Determine the (X, Y) coordinate at the center of the cell enclosing the given text.  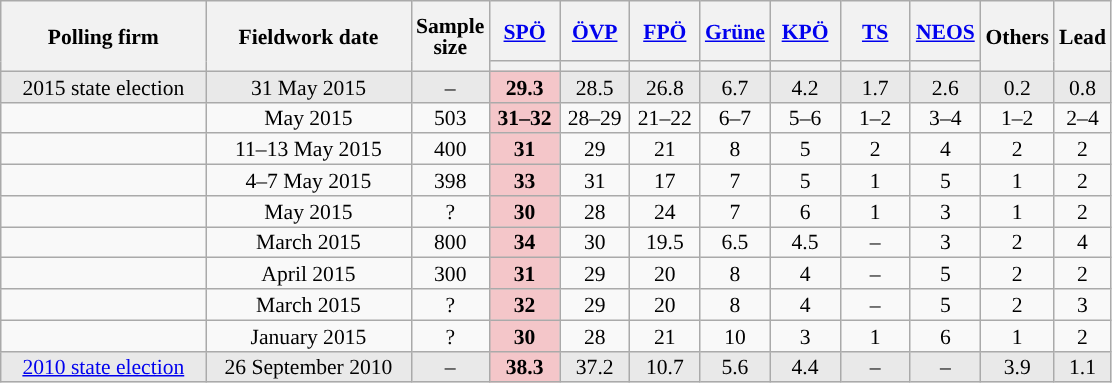
19.5 (665, 242)
0.8 (1082, 86)
4.5 (805, 242)
4.4 (805, 366)
TS (875, 31)
Others (1017, 36)
11–13 May 2015 (308, 150)
300 (450, 274)
10.7 (665, 366)
Samplesize (450, 36)
2–4 (1082, 118)
2015 state election (104, 86)
37.2 (595, 366)
6.7 (735, 86)
FPÖ (665, 31)
31 May 2015 (308, 86)
April 2015 (308, 274)
31–32 (524, 118)
21–22 (665, 118)
3.9 (1017, 366)
6.5 (735, 242)
ÖVP (595, 31)
Fieldwork date (308, 36)
January 2015 (308, 336)
KPÖ (805, 31)
5.6 (735, 366)
SPÖ (524, 31)
400 (450, 150)
800 (450, 242)
34 (524, 242)
2010 state election (104, 366)
1.7 (875, 86)
33 (524, 180)
1.1 (1082, 366)
Grüne (735, 31)
6–7 (735, 118)
10 (735, 336)
17 (665, 180)
28–29 (595, 118)
32 (524, 304)
24 (665, 212)
26 September 2010 (308, 366)
2.6 (945, 86)
26.8 (665, 86)
4.2 (805, 86)
3–4 (945, 118)
29.3 (524, 86)
4–7 May 2015 (308, 180)
Lead (1082, 36)
5–6 (805, 118)
28.5 (595, 86)
Polling firm (104, 36)
0.2 (1017, 86)
398 (450, 180)
NEOS (945, 31)
38.3 (524, 366)
503 (450, 118)
